Search for the cell housing the specified text and yield its [x, y] center coordinate. 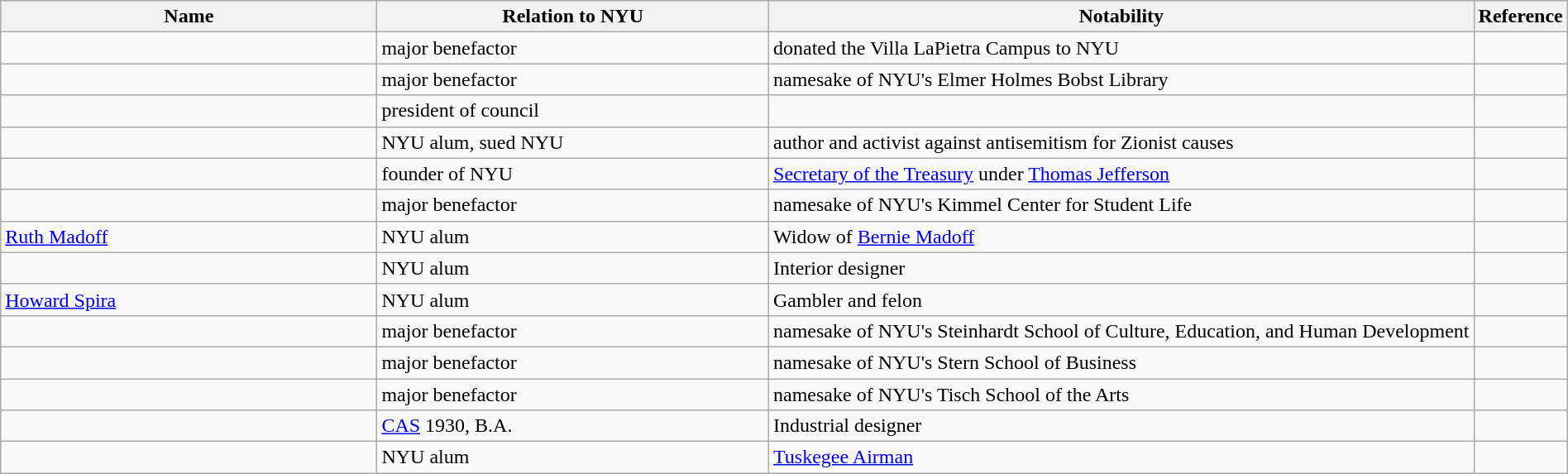
Secretary of the Treasury under Thomas Jefferson [1121, 174]
Relation to NYU [573, 17]
namesake of NYU's Elmer Holmes Bobst Library [1121, 79]
namesake of NYU's Steinhardt School of Culture, Education, and Human Development [1121, 331]
Industrial designer [1121, 426]
Tuskegee Airman [1121, 457]
Notability [1121, 17]
Widow of Bernie Madoff [1121, 237]
founder of NYU [573, 174]
author and activist against antisemitism for Zionist causes [1121, 142]
Interior designer [1121, 268]
president of council [573, 111]
namesake of NYU's Stern School of Business [1121, 362]
namesake of NYU's Kimmel Center for Student Life [1121, 205]
Reference [1520, 17]
donated the Villa LaPietra Campus to NYU [1121, 48]
Gambler and felon [1121, 299]
NYU alum, sued NYU [573, 142]
namesake of NYU's Tisch School of the Arts [1121, 395]
Howard Spira [189, 299]
CAS 1930, B.A. [573, 426]
Name [189, 17]
Ruth Madoff [189, 237]
